Identify which cell holds the provided text, then report its (X, Y) central coordinate. 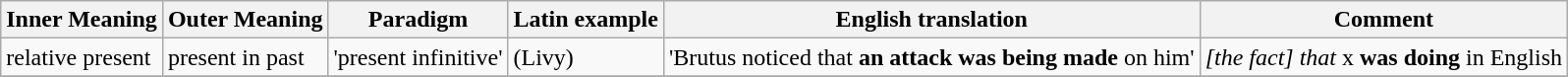
relative present (83, 57)
Inner Meaning (83, 20)
'Brutus noticed that an attack was being made on him' (931, 57)
present in past (246, 57)
Comment (1383, 20)
'present infinitive' (419, 57)
Paradigm (419, 20)
English translation (931, 20)
[the fact] that x was doing in English (1383, 57)
Outer Meaning (246, 20)
(Livy) (586, 57)
Latin example (586, 20)
